Locate the cell with the specified text and output its (X, Y) center coordinate. 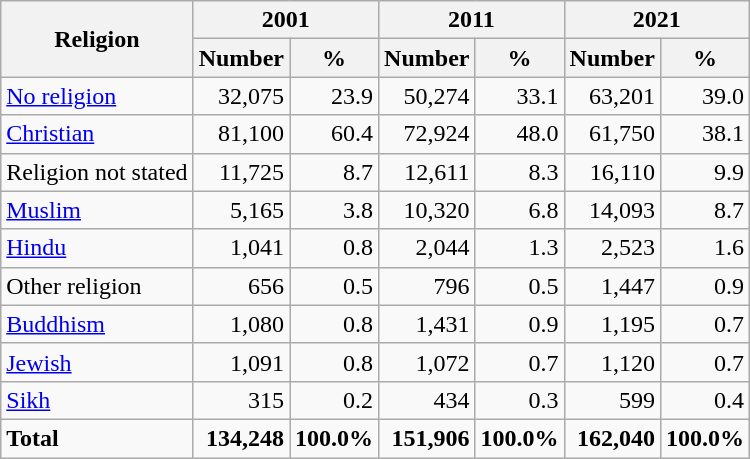
33.1 (520, 96)
38.1 (704, 134)
134,248 (241, 438)
315 (241, 400)
656 (241, 286)
1,080 (241, 324)
Christian (97, 134)
1.3 (520, 248)
2,523 (612, 248)
12,611 (427, 172)
2021 (656, 20)
1,072 (427, 362)
151,906 (427, 438)
0.2 (334, 400)
2,044 (427, 248)
48.0 (520, 134)
5,165 (241, 210)
796 (427, 286)
1,195 (612, 324)
3.8 (334, 210)
81,100 (241, 134)
0.3 (520, 400)
No religion (97, 96)
50,274 (427, 96)
72,924 (427, 134)
63,201 (612, 96)
1,041 (241, 248)
Hindu (97, 248)
434 (427, 400)
8.3 (520, 172)
Jewish (97, 362)
1,431 (427, 324)
162,040 (612, 438)
39.0 (704, 96)
1,447 (612, 286)
14,093 (612, 210)
Religion not stated (97, 172)
599 (612, 400)
1.6 (704, 248)
Sikh (97, 400)
23.9 (334, 96)
Total (97, 438)
60.4 (334, 134)
32,075 (241, 96)
Other religion (97, 286)
2011 (472, 20)
1,091 (241, 362)
0.4 (704, 400)
Religion (97, 39)
11,725 (241, 172)
10,320 (427, 210)
6.8 (520, 210)
16,110 (612, 172)
61,750 (612, 134)
Muslim (97, 210)
1,120 (612, 362)
Buddhism (97, 324)
2001 (286, 20)
9.9 (704, 172)
